Identify which cell holds the provided text, then report its (x, y) central coordinate. 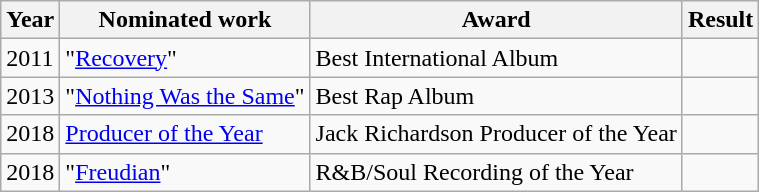
"Freudian" (185, 172)
Nominated work (185, 20)
Best Rap Album (496, 96)
2011 (30, 58)
Best International Album (496, 58)
"Nothing Was the Same" (185, 96)
Result (720, 20)
Jack Richardson Producer of the Year (496, 134)
Producer of the Year (185, 134)
2013 (30, 96)
Award (496, 20)
"Recovery" (185, 58)
R&B/Soul Recording of the Year (496, 172)
Year (30, 20)
